Capture the cell that displays the provided text and extract its [x, y] central coordinate. 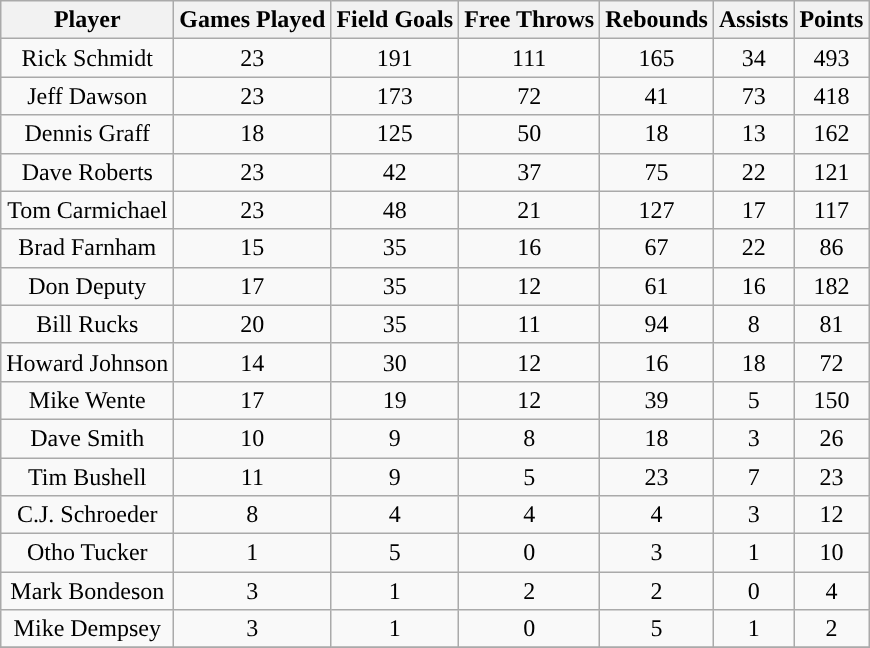
94 [657, 324]
Dave Smith [88, 438]
41 [657, 96]
48 [395, 210]
42 [395, 172]
121 [832, 172]
19 [395, 400]
21 [530, 210]
Jeff Dawson [88, 96]
75 [657, 172]
73 [753, 96]
162 [832, 134]
Mark Bondeson [88, 591]
117 [832, 210]
165 [657, 58]
182 [832, 286]
13 [753, 134]
Rick Schmidt [88, 58]
50 [530, 134]
39 [657, 400]
Otho Tucker [88, 553]
Tim Bushell [88, 477]
30 [395, 362]
86 [832, 248]
67 [657, 248]
Games Played [252, 20]
14 [252, 362]
81 [832, 324]
15 [252, 248]
493 [832, 58]
26 [832, 438]
418 [832, 96]
Rebounds [657, 20]
Tom Carmichael [88, 210]
Howard Johnson [88, 362]
Don Deputy [88, 286]
Bill Rucks [88, 324]
Dennis Graff [88, 134]
191 [395, 58]
127 [657, 210]
Mike Wente [88, 400]
Assists [753, 20]
Free Throws [530, 20]
173 [395, 96]
125 [395, 134]
Points [832, 20]
7 [753, 477]
Brad Farnham [88, 248]
34 [753, 58]
37 [530, 172]
61 [657, 286]
Field Goals [395, 20]
C.J. Schroeder [88, 515]
Mike Dempsey [88, 629]
150 [832, 400]
Player [88, 20]
111 [530, 58]
20 [252, 324]
Dave Roberts [88, 172]
